Locate the cell with the specified text and output its [X, Y] center coordinate. 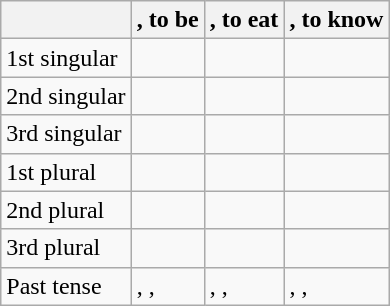
, to be [168, 20]
1st plural [66, 172]
1st singular [66, 58]
2nd plural [66, 210]
3rd plural [66, 248]
, to eat [244, 20]
2nd singular [66, 96]
, to know [336, 20]
Past tense [66, 286]
3rd singular [66, 134]
